Output the (x, y) coordinate of the center of the cell containing the given text.  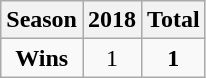
Total (174, 20)
2018 (112, 20)
Season (42, 20)
Wins (42, 58)
